Identify which cell holds the provided text, then report its [X, Y] central coordinate. 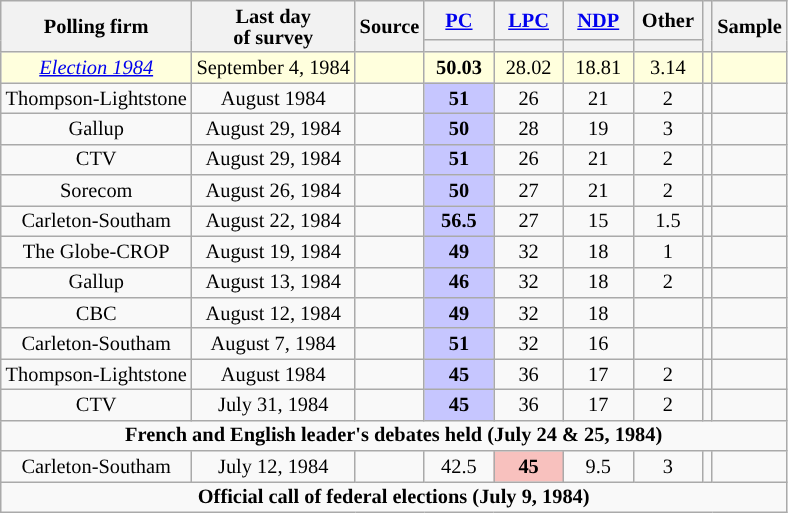
LPC [529, 20]
50.03 [459, 68]
August 26, 1984 [274, 190]
1 [668, 252]
August 12, 1984 [274, 312]
19 [598, 128]
Election 1984 [96, 68]
3.14 [668, 68]
Source [390, 26]
56.5 [459, 220]
Polling firm [96, 26]
Sample [749, 26]
The Globe-CROP [96, 252]
French and English leader's debates held (July 24 & 25, 1984) [394, 436]
28.02 [529, 68]
Last day of survey [274, 26]
September 4, 1984 [274, 68]
1.5 [668, 220]
18.81 [598, 68]
15 [598, 220]
16 [598, 344]
Official call of federal elections (July 9, 1984) [394, 496]
NDP [598, 20]
July 31, 1984 [274, 404]
CBC [96, 312]
28 [529, 128]
42.5 [459, 466]
August 19, 1984 [274, 252]
Sorecom [96, 190]
August 22, 1984 [274, 220]
Other [668, 20]
46 [459, 282]
August 7, 1984 [274, 344]
August 13, 1984 [274, 282]
9.5 [598, 466]
July 12, 1984 [274, 466]
PC [459, 20]
